Search for the cell housing the specified text and yield its [X, Y] center coordinate. 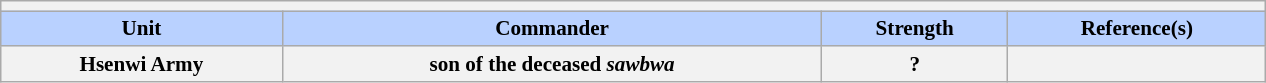
son of the deceased sawbwa [552, 64]
Strength [915, 28]
Hsenwi Army [141, 64]
? [915, 64]
Unit [141, 28]
Reference(s) [1137, 28]
Commander [552, 28]
